Identify which cell holds the provided text, then report its [X, Y] central coordinate. 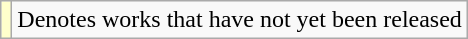
Denotes works that have not yet been released [240, 20]
